Determine the (X, Y) coordinate at the center of the cell enclosing the given text.  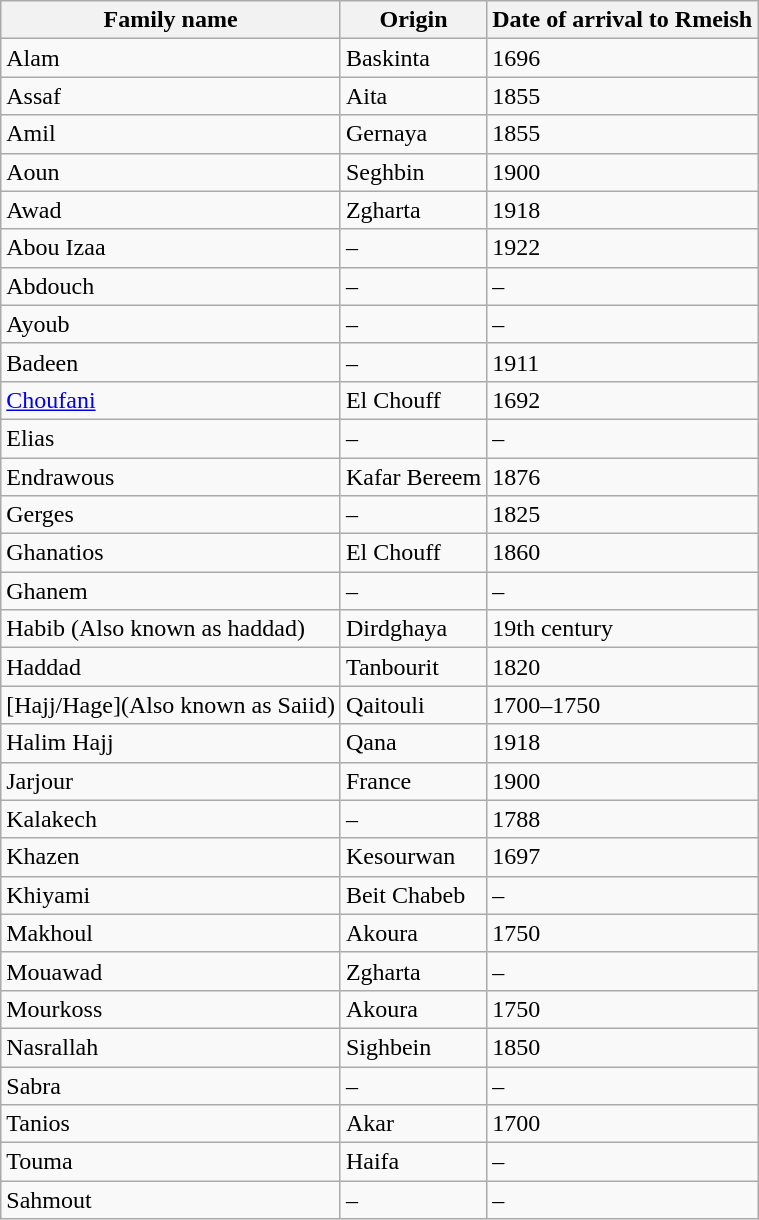
Tanios (171, 1124)
Qaitouli (413, 705)
Khiyami (171, 895)
1922 (622, 248)
Ghanem (171, 591)
Jarjour (171, 781)
Choufani (171, 400)
Makhoul (171, 933)
[Hajj/Hage](Also known as Saiid) (171, 705)
Gerges (171, 515)
France (413, 781)
Haddad (171, 667)
Habib (Also known as haddad) (171, 629)
1697 (622, 857)
Seghbin (413, 172)
Akar (413, 1124)
Sighbein (413, 1047)
Kalakech (171, 819)
Mouawad (171, 971)
Kesourwan (413, 857)
Mourkoss (171, 1009)
Sahmout (171, 1200)
Nasrallah (171, 1047)
Aoun (171, 172)
Assaf (171, 96)
1876 (622, 477)
Kafar Bereem (413, 477)
Touma (171, 1162)
Ayoub (171, 324)
Badeen (171, 362)
Sabra (171, 1085)
Abou Izaa (171, 248)
Aita (413, 96)
Alam (171, 58)
1696 (622, 58)
Khazen (171, 857)
1692 (622, 400)
Dirdghaya (413, 629)
Family name (171, 20)
Abdouch (171, 286)
Gernaya (413, 134)
Qana (413, 743)
Haifa (413, 1162)
1788 (622, 819)
Origin (413, 20)
Tanbourit (413, 667)
Ghanatios (171, 553)
Date of arrival to Rmeish (622, 20)
Baskinta (413, 58)
1700 (622, 1124)
1850 (622, 1047)
Beit Chabeb (413, 895)
Halim Hajj (171, 743)
Elias (171, 438)
1860 (622, 553)
Amil (171, 134)
1911 (622, 362)
1820 (622, 667)
19th century (622, 629)
Endrawous (171, 477)
Awad (171, 210)
1825 (622, 515)
1700–1750 (622, 705)
